Scan for the cell matching the given text and deliver its (x, y) coordinate at center. 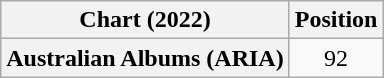
Chart (2022) (145, 20)
Australian Albums (ARIA) (145, 58)
92 (336, 58)
Position (336, 20)
